Determine the [X, Y] coordinate at the center of the cell enclosing the given text.  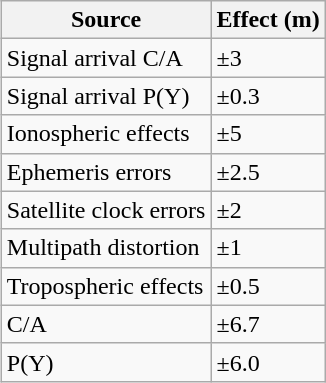
±0.3 [268, 96]
Satellite clock errors [106, 210]
Multipath distortion [106, 248]
Signal arrival P(Y) [106, 96]
Effect (m) [268, 20]
±2 [268, 210]
±5 [268, 134]
C/A [106, 324]
Tropospheric effects [106, 286]
Ionospheric effects [106, 134]
±3 [268, 58]
±0.5 [268, 286]
Source [106, 20]
±1 [268, 248]
Signal arrival C/A [106, 58]
±6.0 [268, 362]
±6.7 [268, 324]
±2.5 [268, 172]
Ephemeris errors [106, 172]
P(Y) [106, 362]
